Scan for the cell matching the given text and deliver its [x, y] coordinate at center. 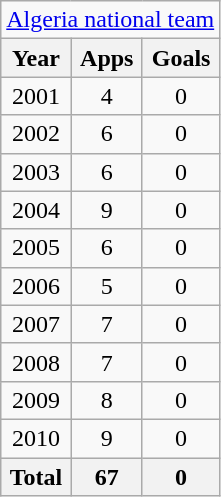
2002 [36, 134]
Goals [180, 58]
8 [106, 400]
2009 [36, 400]
2004 [36, 210]
2005 [36, 248]
67 [106, 477]
2001 [36, 96]
2010 [36, 438]
2003 [36, 172]
2006 [36, 286]
Year [36, 58]
2007 [36, 324]
Total [36, 477]
5 [106, 286]
4 [106, 96]
Apps [106, 58]
Algeria national team [110, 20]
2008 [36, 362]
